Return the [x, y] coordinate for the center point of the cell that contains the specified text.  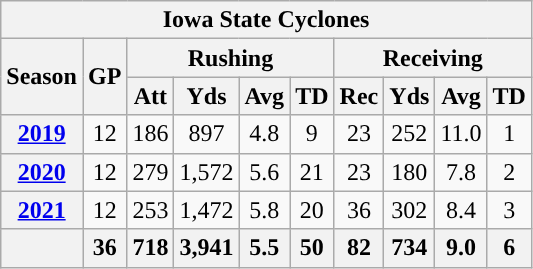
2020 [42, 172]
2019 [42, 134]
Season [42, 77]
Rushing [230, 58]
82 [359, 248]
Att [150, 96]
11.0 [461, 134]
897 [206, 134]
302 [410, 210]
Iowa State Cyclones [266, 20]
2021 [42, 210]
1 [509, 134]
3 [509, 210]
Rec [359, 96]
4.8 [264, 134]
718 [150, 248]
9 [312, 134]
5.8 [264, 210]
253 [150, 210]
180 [410, 172]
Receiving [432, 58]
734 [410, 248]
3,941 [206, 248]
186 [150, 134]
50 [312, 248]
21 [312, 172]
1,572 [206, 172]
GP [104, 77]
8.4 [461, 210]
7.8 [461, 172]
2 [509, 172]
252 [410, 134]
5.6 [264, 172]
9.0 [461, 248]
6 [509, 248]
1,472 [206, 210]
20 [312, 210]
5.5 [264, 248]
279 [150, 172]
